Provide the (X, Y) coordinate of the cell's center where the given text is located.  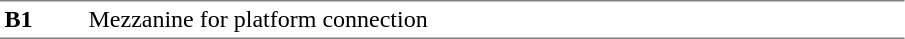
B1 (42, 20)
Mezzanine for platform connection (494, 20)
